From the cell containing the given text, extract its center point as (X, Y) coordinate. 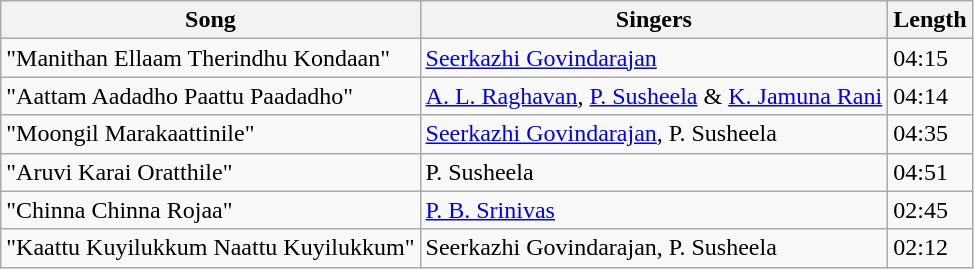
P. B. Srinivas (654, 210)
P. Susheela (654, 172)
04:15 (930, 58)
04:14 (930, 96)
04:35 (930, 134)
"Aruvi Karai Oratthile" (210, 172)
Song (210, 20)
Length (930, 20)
"Kaattu Kuyilukkum Naattu Kuyilukkum" (210, 248)
"Manithan Ellaam Therindhu Kondaan" (210, 58)
A. L. Raghavan, P. Susheela & K. Jamuna Rani (654, 96)
Singers (654, 20)
"Aattam Aadadho Paattu Paadadho" (210, 96)
"Chinna Chinna Rojaa" (210, 210)
02:45 (930, 210)
Seerkazhi Govindarajan (654, 58)
04:51 (930, 172)
02:12 (930, 248)
"Moongil Marakaattinile" (210, 134)
